Search for the cell housing the specified text and yield its [x, y] center coordinate. 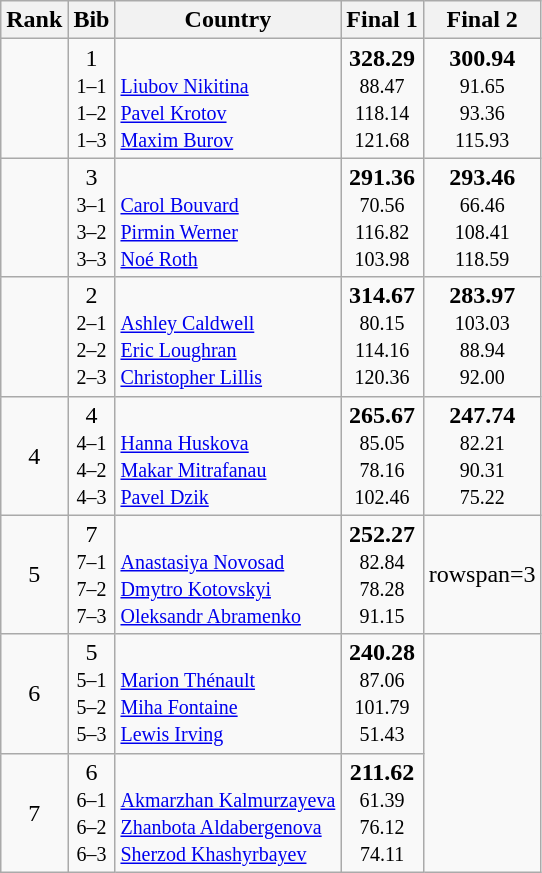
Rank [34, 20]
Country [228, 20]
Bib [92, 20]
252.2782.8478.2891.15 [382, 574]
44–14–24–3 [92, 456]
33–13–23–3 [92, 218]
22–12–22–3 [92, 336]
Final 2 [482, 20]
247.7482.2190.3175.22 [482, 456]
291.3670.56116.82103.98 [382, 218]
Liubov NikitinaPavel KrotovMaxim Burov [228, 98]
7 [34, 812]
211.6261.3976.1274.11 [382, 812]
66–16–26–3 [92, 812]
6 [34, 694]
Hanna HuskovaMakar MitrafanauPavel Dzik [228, 456]
11–11–21–3 [92, 98]
240.2887.06101.7951.43 [382, 694]
Akmarzhan KalmurzayevaZhanbota AldabergenovaSherzod Khashyrbayev [228, 812]
5 [34, 574]
300.9491.6593.36115.93 [482, 98]
rowspan=3 [482, 574]
4 [34, 456]
Final 1 [382, 20]
Anastasiya NovosadDmytro KotovskyiOleksandr Abramenko [228, 574]
314.6780.15114.16120.36 [382, 336]
Ashley CaldwellEric LoughranChristopher Lillis [228, 336]
Marion ThénaultMiha FontaineLewis Irving [228, 694]
328.2988.47118.14121.68 [382, 98]
283.97103.0388.9492.00 [482, 336]
265.6785.0578.16102.46 [382, 456]
77–17–27–3 [92, 574]
293.4666.46108.41118.59 [482, 218]
Carol BouvardPirmin WernerNoé Roth [228, 218]
55–15–25–3 [92, 694]
